Capture the cell that displays the provided text and extract its (x, y) central coordinate. 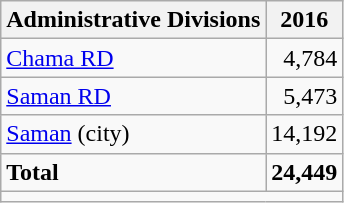
5,473 (304, 96)
Administrative Divisions (134, 20)
Chama RD (134, 58)
2016 (304, 20)
Total (134, 172)
14,192 (304, 134)
4,784 (304, 58)
24,449 (304, 172)
Saman RD (134, 96)
Saman (city) (134, 134)
